Locate the cell with the specified text and output its [X, Y] center coordinate. 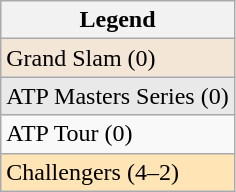
Challengers (4–2) [118, 172]
ATP Tour (0) [118, 134]
Grand Slam (0) [118, 58]
Legend [118, 20]
ATP Masters Series (0) [118, 96]
